Search for the cell housing the specified text and yield its [x, y] center coordinate. 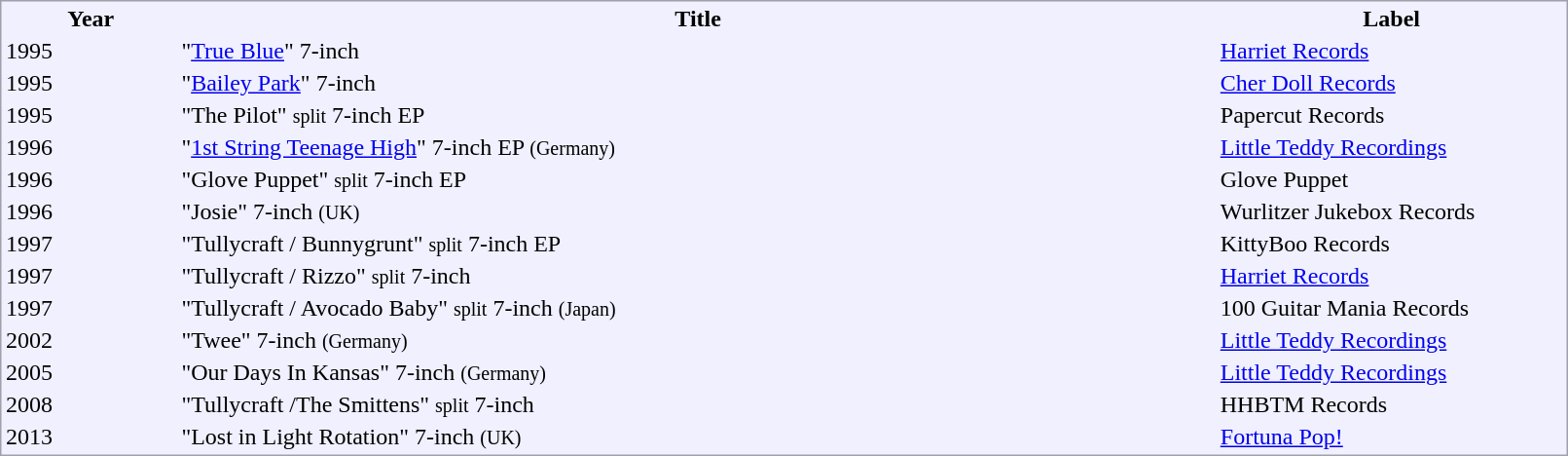
Wurlitzer Jukebox Records [1392, 211]
Year [90, 19]
Papercut Records [1392, 116]
"Twee" 7-inch (Germany) [698, 340]
"True Blue" 7-inch [698, 52]
KittyBoo Records [1392, 245]
100 Guitar Mania Records [1392, 309]
"Tullycraft / Avocado Baby" split 7-inch (Japan) [698, 309]
"Tullycraft / Rizzo" split 7-inch [698, 276]
Title [698, 19]
"Tullycraft /The Smittens" split 7-inch [698, 404]
"Bailey Park" 7-inch [698, 83]
"Our Days In Kansas" 7-inch (Germany) [698, 373]
2008 [90, 404]
"The Pilot" split 7-inch EP [698, 116]
Label [1392, 19]
HHBTM Records [1392, 404]
"Tullycraft / Bunnygrunt" split 7-inch EP [698, 245]
Glove Puppet [1392, 180]
2005 [90, 373]
2002 [90, 340]
"1st String Teenage High" 7-inch EP (Germany) [698, 147]
"Josie" 7-inch (UK) [698, 211]
Cher Doll Records [1392, 83]
"Glove Puppet" split 7-inch EP [698, 180]
Fortuna Pop! [1392, 437]
"Lost in Light Rotation" 7-inch (UK) [698, 437]
2013 [90, 437]
